Detect which cell encompasses the target text, then output its (x, y) center coordinate. 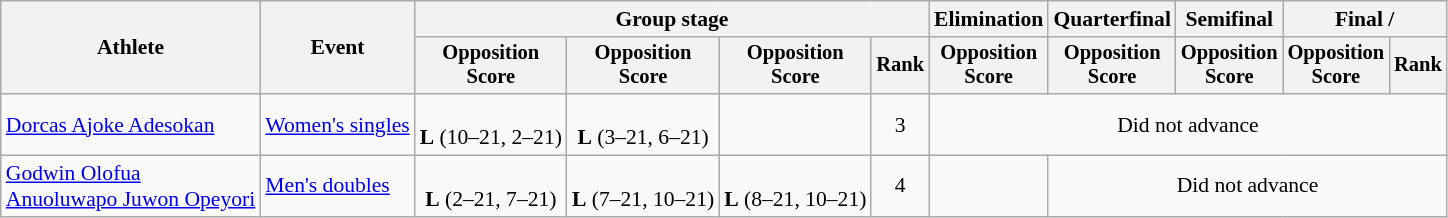
Group stage (672, 19)
Men's doubles (337, 186)
Godwin OlofuaAnuoluwapo Juwon Opeyori (131, 186)
Semifinal (1230, 19)
Dorcas Ajoke Adesokan (131, 124)
L (10–21, 2–21) (491, 124)
L (3–21, 6–21) (643, 124)
L (2–21, 7–21) (491, 186)
Athlete (131, 48)
L (7–21, 10–21) (643, 186)
Elimination (988, 19)
Final / (1365, 19)
3 (900, 124)
Quarterfinal (1112, 19)
Women's singles (337, 124)
Event (337, 48)
L (8–21, 10–21) (795, 186)
4 (900, 186)
